Extract the [X, Y] coordinate from the center of the cell holding the provided text.  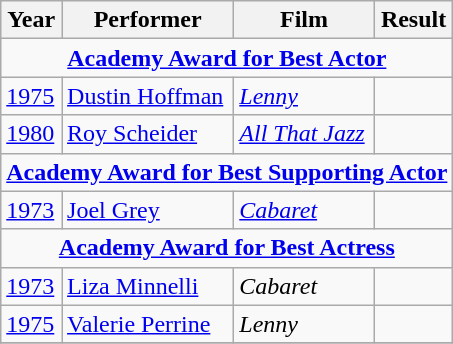
Result [414, 20]
Academy Award for Best Actor [227, 58]
Roy Scheider [148, 134]
Academy Award for Best Supporting Actor [227, 172]
All That Jazz [304, 134]
Liza Minnelli [148, 286]
Film [304, 20]
1980 [32, 134]
Year [32, 20]
Dustin Hoffman [148, 96]
Valerie Perrine [148, 324]
Performer [148, 20]
Joel Grey [148, 210]
Academy Award for Best Actress [227, 248]
